Provide the (x, y) coordinate of the cell's center where the given text is located.  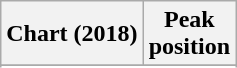
Chart (2018) (72, 34)
Peakposition (189, 34)
